Capture the cell that displays the provided text and extract its [x, y] central coordinate. 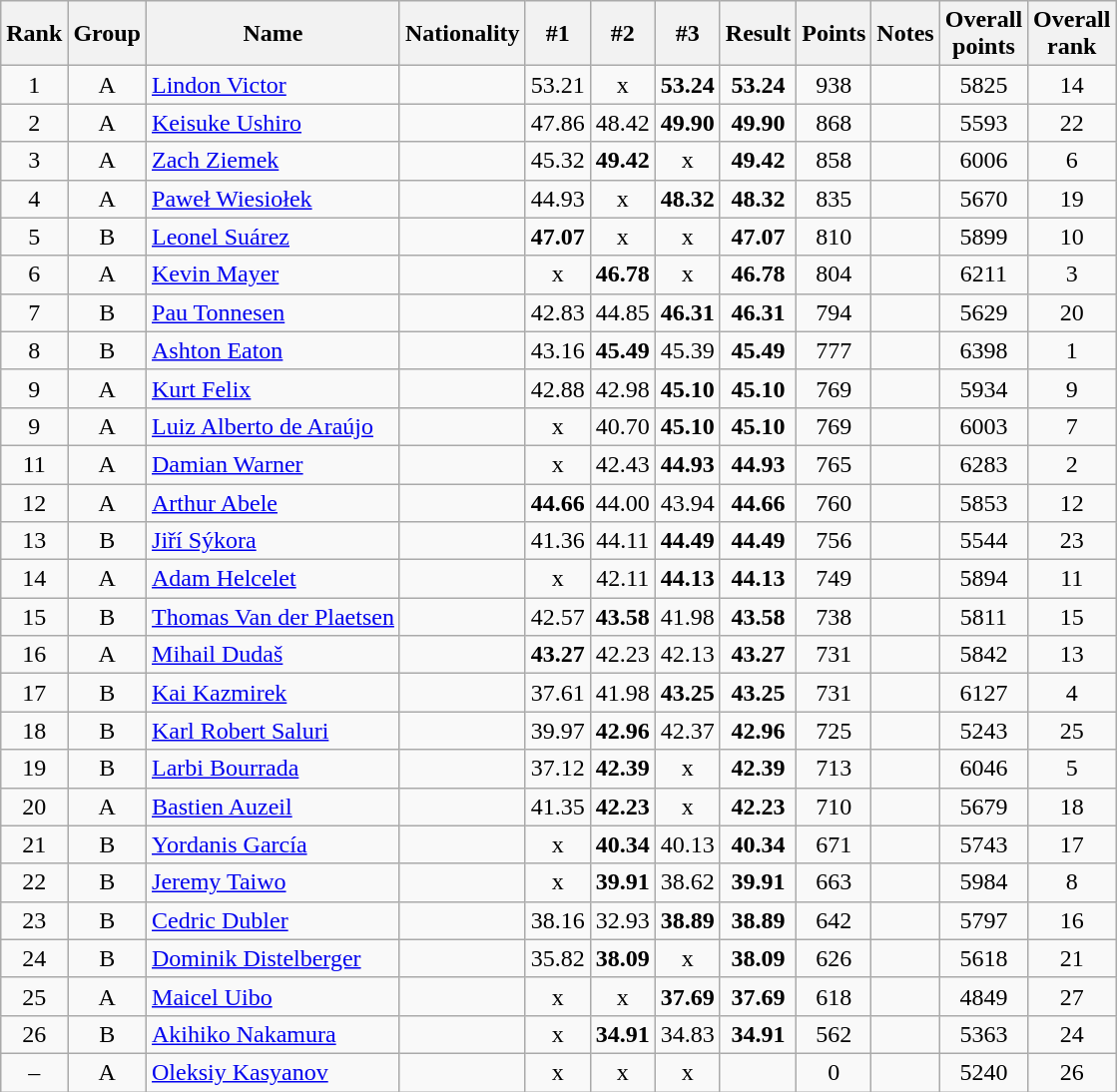
40.13 [687, 844]
713 [835, 769]
5743 [983, 844]
Nationality [462, 34]
38.16 [557, 920]
Maicel Uibo [274, 996]
42.57 [557, 617]
44.00 [623, 502]
39.97 [557, 731]
42.88 [557, 388]
Overallrank [1072, 34]
27 [1072, 996]
6003 [983, 426]
6127 [983, 693]
663 [835, 882]
Kevin Mayer [274, 274]
Name [274, 34]
Overallpoints [983, 34]
5243 [983, 731]
42.83 [557, 312]
5797 [983, 920]
6283 [983, 464]
37.12 [557, 769]
Larbi Bourrada [274, 769]
5934 [983, 388]
45.39 [687, 350]
– [34, 1072]
749 [835, 579]
5984 [983, 882]
5894 [983, 579]
Kai Kazmirek [274, 693]
5842 [983, 655]
858 [835, 161]
43.94 [687, 502]
Dominik Distelberger [274, 958]
725 [835, 731]
4849 [983, 996]
#1 [557, 34]
6211 [983, 274]
5679 [983, 807]
760 [835, 502]
Points [835, 34]
777 [835, 350]
#3 [687, 34]
37.61 [557, 693]
34.83 [687, 1034]
45.32 [557, 161]
5363 [983, 1034]
41.35 [557, 807]
38.62 [687, 882]
938 [835, 85]
43.16 [557, 350]
6006 [983, 161]
5670 [983, 199]
Keisuke Ushiro [274, 123]
Pau Tonnesen [274, 312]
6046 [983, 769]
48.42 [623, 123]
53.21 [557, 85]
5853 [983, 502]
Leonel Suárez [274, 237]
40.70 [623, 426]
562 [835, 1034]
32.93 [623, 920]
47.86 [557, 123]
765 [835, 464]
42.13 [687, 655]
618 [835, 996]
756 [835, 541]
Arthur Abele [274, 502]
42.37 [687, 731]
6398 [983, 350]
Kurt Felix [274, 388]
5811 [983, 617]
671 [835, 844]
10 [1072, 237]
Luiz Alberto de Araújo [274, 426]
42.43 [623, 464]
Rank [34, 34]
Akihiko Nakamura [274, 1034]
804 [835, 274]
44.11 [623, 541]
5629 [983, 312]
Adam Helcelet [274, 579]
Ashton Eaton [274, 350]
Group [108, 34]
5899 [983, 237]
Lindon Victor [274, 85]
835 [835, 199]
Oleksiy Kasyanov [274, 1072]
42.98 [623, 388]
868 [835, 123]
5618 [983, 958]
Mihail Dudaš [274, 655]
35.82 [557, 958]
44.85 [623, 312]
5593 [983, 123]
5240 [983, 1072]
626 [835, 958]
642 [835, 920]
Jiří Sýkora [274, 541]
Zach Ziemek [274, 161]
Paweł Wiesiołek [274, 199]
810 [835, 237]
Yordanis García [274, 844]
Damian Warner [274, 464]
738 [835, 617]
Notes [905, 34]
Cedric Dubler [274, 920]
Jeremy Taiwo [274, 882]
Karl Robert Saluri [274, 731]
710 [835, 807]
794 [835, 312]
Bastien Auzeil [274, 807]
5544 [983, 541]
Thomas Van der Plaetsen [274, 617]
0 [835, 1072]
5825 [983, 85]
42.11 [623, 579]
41.36 [557, 541]
Result [758, 34]
#2 [623, 34]
